Determine the [X, Y] coordinate at the center of the cell enclosing the given text.  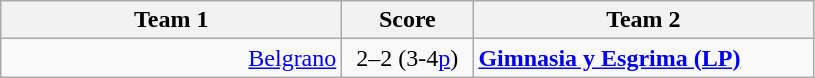
2–2 (3-4p) [408, 58]
Team 1 [172, 20]
Score [408, 20]
Gimnasia y Esgrima (LP) [644, 58]
Team 2 [644, 20]
Belgrano [172, 58]
